Output the (X, Y) coordinate of the center of the cell containing the given text.  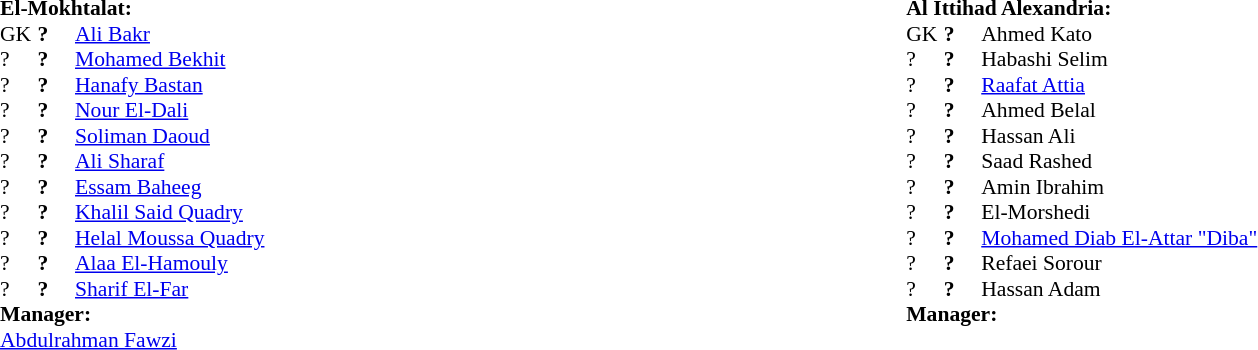
Raafat Attia (1119, 85)
Ali Sharaf (170, 161)
Alaa El-Hamouly (170, 263)
Khalil Said Quadry (170, 213)
Helal Moussa Quadry (170, 238)
Essam Baheeg (170, 187)
Hassan Ali (1119, 136)
Saad Rashed (1119, 161)
Nour El-Dali (170, 111)
Mohamed Bekhit (170, 59)
Amin Ibrahim (1119, 187)
Ali Bakr (170, 34)
Hanafy Bastan (170, 85)
Habashi Selim (1119, 59)
Soliman Daoud (170, 136)
Hassan Adam (1119, 289)
El-Morshedi (1119, 213)
Mohamed Diab El-Attar "Diba" (1119, 238)
Sharif El-Far (170, 289)
Refaei Sorour (1119, 263)
Ahmed Belal (1119, 111)
Ahmed Kato (1119, 34)
